Search for the cell housing the specified text and yield its [x, y] center coordinate. 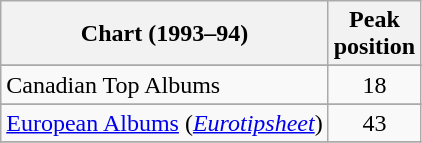
43 [374, 123]
Chart (1993–94) [164, 34]
Canadian Top Albums [164, 85]
18 [374, 85]
European Albums (Eurotipsheet) [164, 123]
Peakposition [374, 34]
